For the text-containing cell, return its midpoint in [x, y] coordinate format. 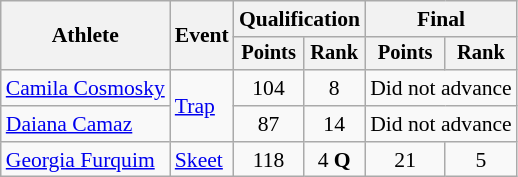
Qualification [300, 19]
Event [202, 36]
87 [268, 124]
14 [334, 124]
Camila Cosmosky [86, 88]
8 [334, 88]
Final [441, 19]
104 [268, 88]
Daiana Camaz [86, 124]
Trap [202, 106]
Athlete [86, 36]
